Output the [X, Y] coordinate of the center of the cell containing the given text.  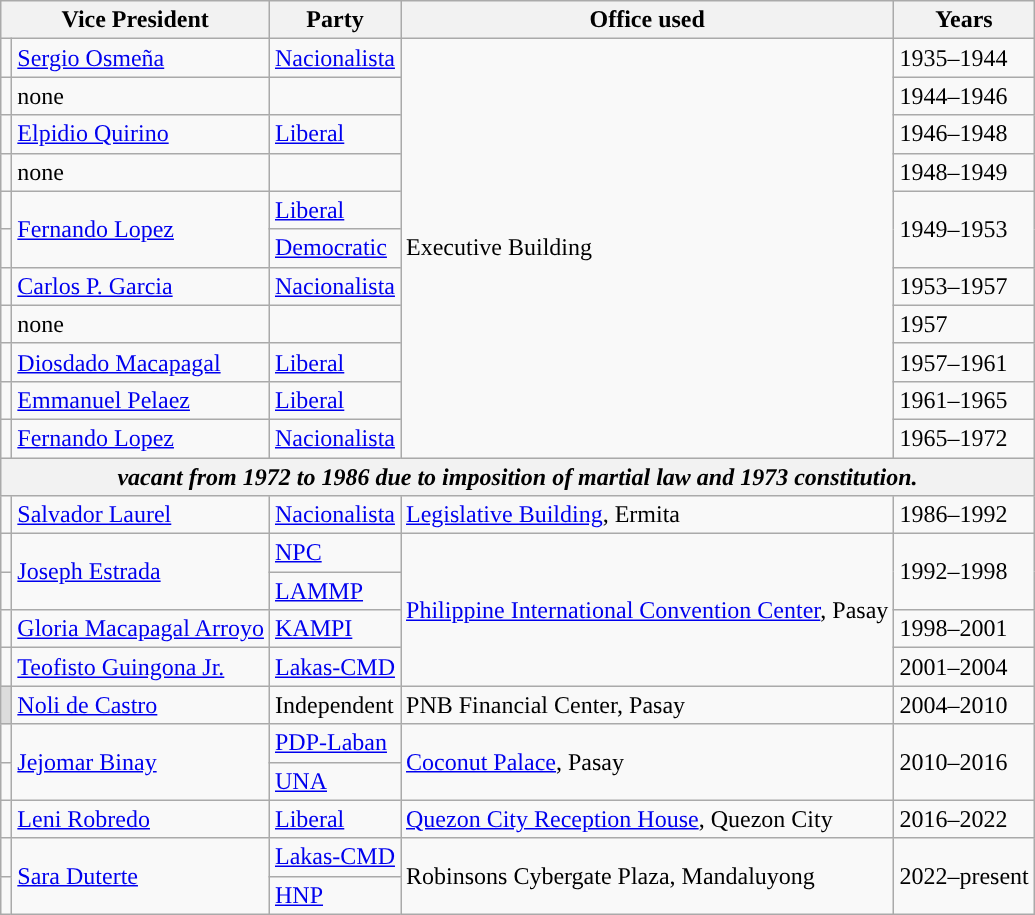
HNP [334, 895]
PNB Financial Center, Pasay [646, 705]
2010–2016 [964, 762]
Years [964, 20]
KAMPI [334, 629]
1961–1965 [964, 400]
2016–2022 [964, 819]
1957 [964, 324]
vacant from 1972 to 1986 due to imposition of martial law and 1973 constitution. [518, 477]
Joseph Estrada [141, 572]
Democratic [334, 248]
Elpidio Quirino [141, 134]
Office used [646, 20]
2022–present [964, 876]
Sara Duterte [141, 876]
1992–1998 [964, 572]
PDP-Laban [334, 743]
2001–2004 [964, 667]
1986–1992 [964, 515]
2004–2010 [964, 705]
Sergio Osmeña [141, 58]
Robinsons Cybergate Plaza, Mandaluyong [646, 876]
1948–1949 [964, 172]
Quezon City Reception House, Quezon City [646, 819]
1935–1944 [964, 58]
Independent [334, 705]
1949–1953 [964, 229]
Gloria Macapagal Arroyo [141, 629]
Coconut Palace, Pasay [646, 762]
1953–1957 [964, 286]
1944–1946 [964, 96]
Carlos P. Garcia [141, 286]
Jejomar Binay [141, 762]
NPC [334, 553]
LAMMP [334, 591]
Legislative Building, Ermita [646, 515]
1946–1948 [964, 134]
UNA [334, 781]
Diosdado Macapagal [141, 362]
1998–2001 [964, 629]
Executive Building [646, 248]
Salvador Laurel [141, 515]
Vice President [136, 20]
Emmanuel Pelaez [141, 400]
Noli de Castro [141, 705]
Party [334, 20]
Leni Robredo [141, 819]
Teofisto Guingona Jr. [141, 667]
1957–1961 [964, 362]
Philippine International Convention Center, Pasay [646, 610]
1965–1972 [964, 438]
